Detect which cell encompasses the target text, then output its [X, Y] center coordinate. 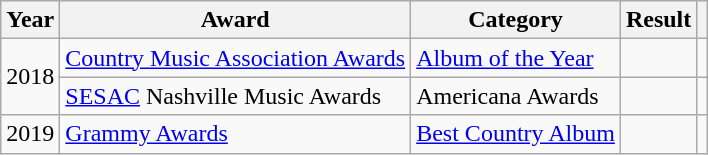
Category [516, 20]
2018 [30, 77]
Album of the Year [516, 58]
Best Country Album [516, 134]
Americana Awards [516, 96]
Award [236, 20]
Year [30, 20]
2019 [30, 134]
SESAC Nashville Music Awards [236, 96]
Result [658, 20]
Grammy Awards [236, 134]
Country Music Association Awards [236, 58]
